Extract the (x, y) coordinate from the center of the cell holding the provided text.  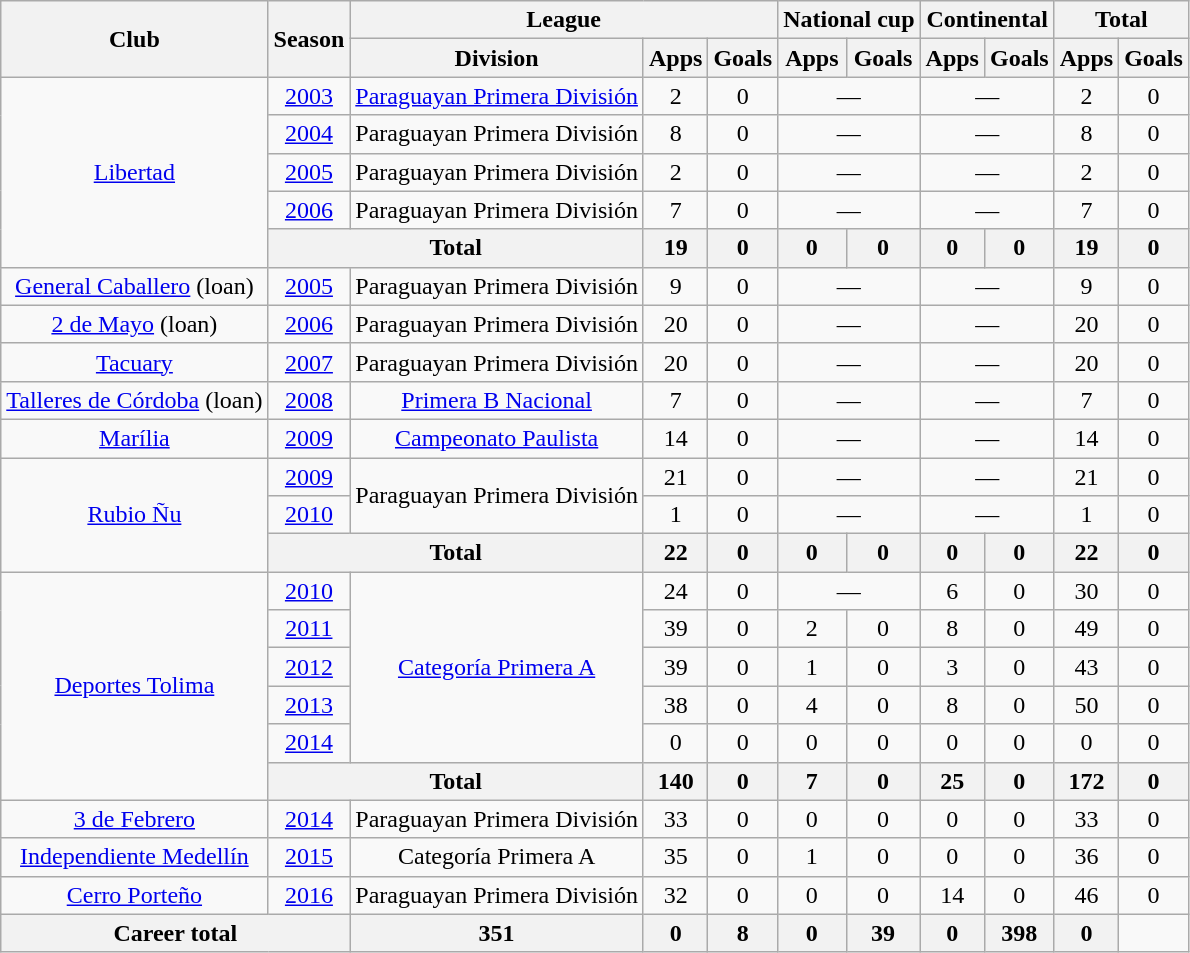
Club (134, 39)
4 (812, 705)
172 (1086, 781)
43 (1086, 667)
Marília (134, 438)
38 (675, 705)
Talleres de Córdoba (loan) (134, 400)
3 (952, 667)
50 (1086, 705)
Campeonato Paulista (497, 438)
Continental (987, 20)
General Caballero (loan) (134, 286)
35 (675, 857)
351 (497, 933)
League (564, 20)
Primera B Nacional (497, 400)
3 de Febrero (134, 819)
2011 (309, 629)
2016 (309, 895)
Season (309, 39)
140 (675, 781)
30 (1086, 591)
National cup (849, 20)
25 (952, 781)
2012 (309, 667)
Career total (176, 933)
36 (1086, 857)
Division (497, 58)
Rubio Ñu (134, 515)
Cerro Porteño (134, 895)
Tacuary (134, 362)
2003 (309, 96)
398 (1019, 933)
Libertad (134, 172)
49 (1086, 629)
32 (675, 895)
Deportes Tolima (134, 686)
2004 (309, 134)
2 de Mayo (loan) (134, 324)
2007 (309, 362)
2008 (309, 400)
2013 (309, 705)
Independiente Medellín (134, 857)
6 (952, 591)
2015 (309, 857)
46 (1086, 895)
24 (675, 591)
